Return the (X, Y) coordinate for the center point of the cell that contains the specified text.  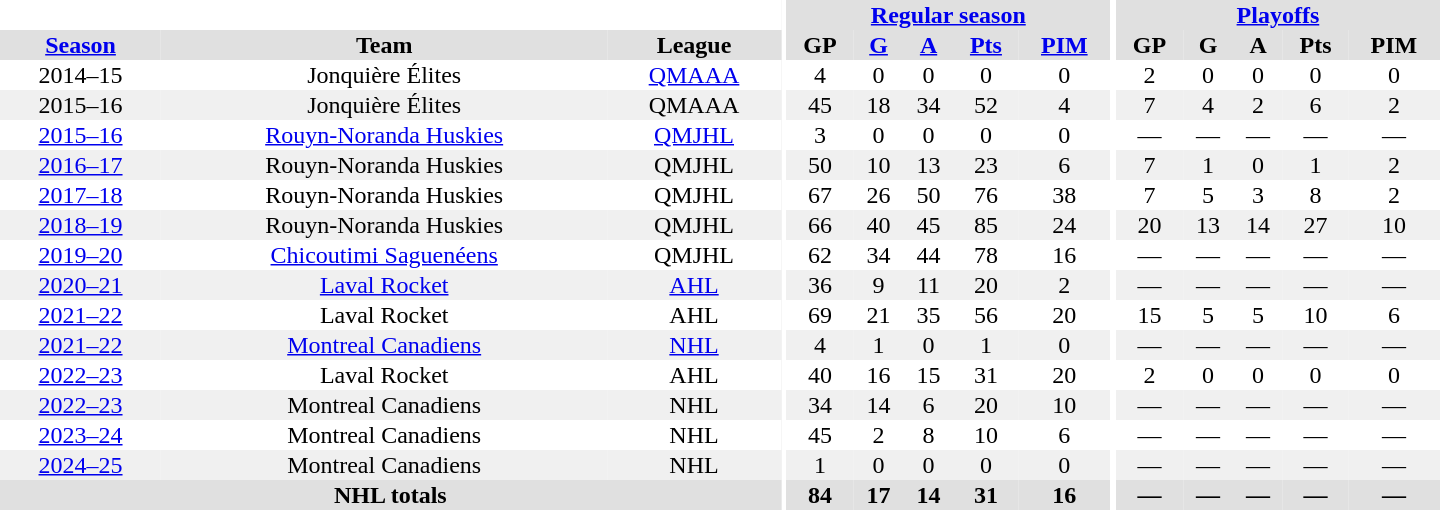
Team (384, 45)
85 (986, 225)
27 (1316, 225)
2019–20 (80, 255)
62 (820, 255)
9 (879, 285)
11 (929, 285)
NHL totals (390, 495)
52 (986, 105)
67 (820, 195)
2023–24 (80, 435)
56 (986, 315)
2020–21 (80, 285)
Regular season (948, 15)
Chicoutimi Saguenéens (384, 255)
2017–18 (80, 195)
17 (879, 495)
38 (1064, 195)
24 (1064, 225)
League (694, 45)
69 (820, 315)
2014–15 (80, 75)
76 (986, 195)
78 (986, 255)
21 (879, 315)
Season (80, 45)
44 (929, 255)
Playoffs (1278, 15)
18 (879, 105)
26 (879, 195)
66 (820, 225)
2024–25 (80, 465)
36 (820, 285)
2018–19 (80, 225)
35 (929, 315)
84 (820, 495)
2016–17 (80, 165)
23 (986, 165)
